Determine the [x, y] coordinate at the center of the cell enclosing the given text.  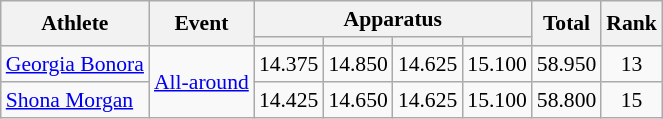
Athlete [75, 24]
Rank [632, 24]
58.950 [566, 64]
Shona Morgan [75, 100]
14.850 [358, 64]
Total [566, 24]
14.375 [288, 64]
13 [632, 64]
All-around [202, 82]
Apparatus [393, 19]
14.425 [288, 100]
58.800 [566, 100]
Georgia Bonora [75, 64]
15 [632, 100]
14.650 [358, 100]
Event [202, 24]
